Find where the given text appears and provide that cell's center as (x, y) coordinate. 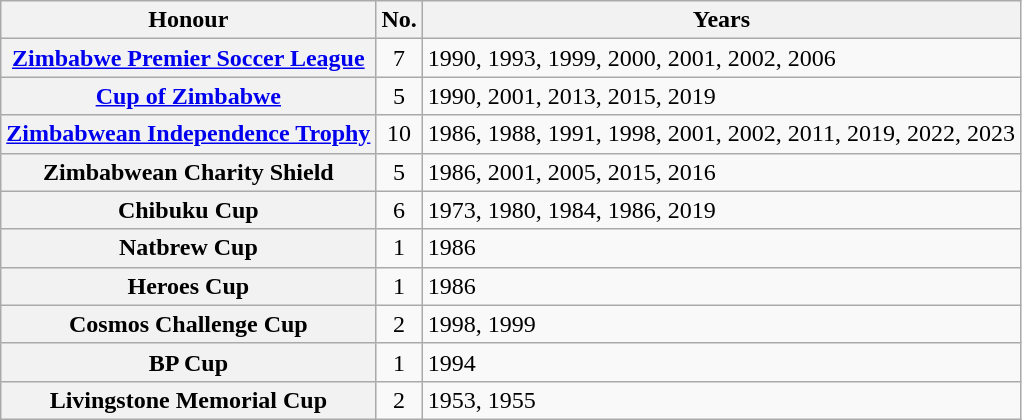
Chibuku Cup (188, 210)
Heroes Cup (188, 286)
No. (399, 20)
Years (721, 20)
Zimbabwean Independence Trophy (188, 134)
1998, 1999 (721, 324)
1986, 2001, 2005, 2015, 2016 (721, 172)
10 (399, 134)
1986, 1988, 1991, 1998, 2001, 2002, 2011, 2019, 2022, 2023 (721, 134)
Honour (188, 20)
Cosmos Challenge Cup (188, 324)
1990, 2001, 2013, 2015, 2019 (721, 96)
Cup of Zimbabwe (188, 96)
1953, 1955 (721, 400)
1994 (721, 362)
Natbrew Cup (188, 248)
Livingstone Memorial Cup (188, 400)
Zimbabwe Premier Soccer League (188, 58)
7 (399, 58)
BP Cup (188, 362)
6 (399, 210)
Zimbabwean Charity Shield (188, 172)
1990, 1993, 1999, 2000, 2001, 2002, 2006 (721, 58)
1973, 1980, 1984, 1986, 2019 (721, 210)
